Locate the cell with the specified text and output its [x, y] center coordinate. 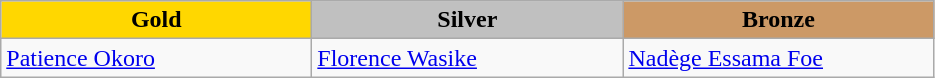
Gold [156, 20]
Silver [468, 20]
Nadège Essama Foe [778, 58]
Bronze [778, 20]
Florence Wasike [468, 58]
Patience Okoro [156, 58]
